From the cell containing the given text, extract its center point as [x, y] coordinate. 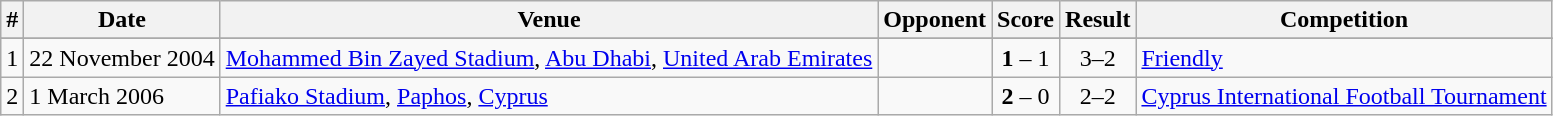
3–2 [1098, 58]
Date [122, 20]
Competition [1344, 20]
1 [12, 58]
Score [1026, 20]
Opponent [935, 20]
Cyprus International Football Tournament [1344, 96]
2 – 0 [1026, 96]
2–2 [1098, 96]
# [12, 20]
1 – 1 [1026, 58]
2 [12, 96]
Result [1098, 20]
Venue [549, 20]
Pafiako Stadium, Paphos, Cyprus [549, 96]
1 March 2006 [122, 96]
Friendly [1344, 58]
Mohammed Bin Zayed Stadium, Abu Dhabi, United Arab Emirates [549, 58]
22 November 2004 [122, 58]
